Capture the cell that displays the provided text and extract its [X, Y] central coordinate. 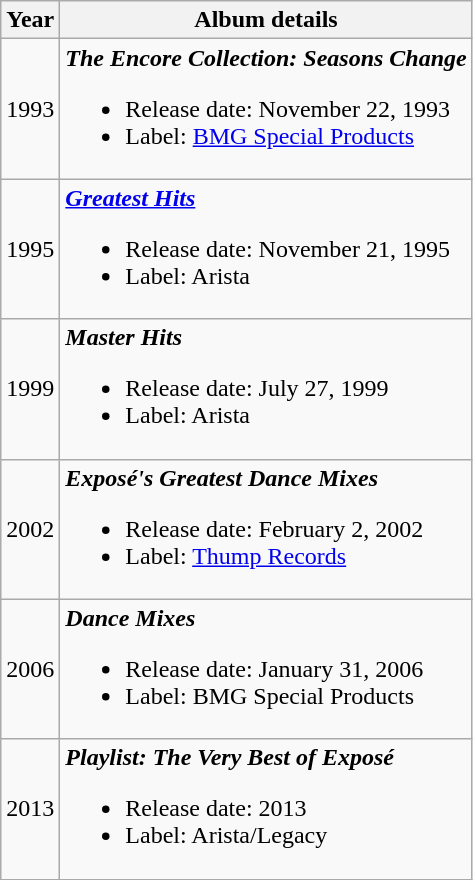
1993 [30, 109]
2006 [30, 669]
Album details [266, 20]
1999 [30, 389]
Playlist: The Very Best of ExposéRelease date: 2013Label: Arista/Legacy [266, 809]
Dance MixesRelease date: January 31, 2006Label: BMG Special Products [266, 669]
1995 [30, 249]
Exposé's Greatest Dance MixesRelease date: February 2, 2002Label: Thump Records [266, 529]
The Encore Collection: Seasons ChangeRelease date: November 22, 1993Label: BMG Special Products [266, 109]
2002 [30, 529]
2013 [30, 809]
Master HitsRelease date: July 27, 1999Label: Arista [266, 389]
Year [30, 20]
Greatest HitsRelease date: November 21, 1995Label: Arista [266, 249]
